Extract the (x, y) coordinate from the center of the cell holding the provided text.  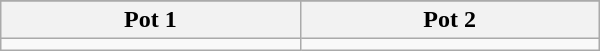
Pot 2 (450, 20)
Pot 1 (150, 20)
